Scan for the cell matching the given text and deliver its (x, y) coordinate at center. 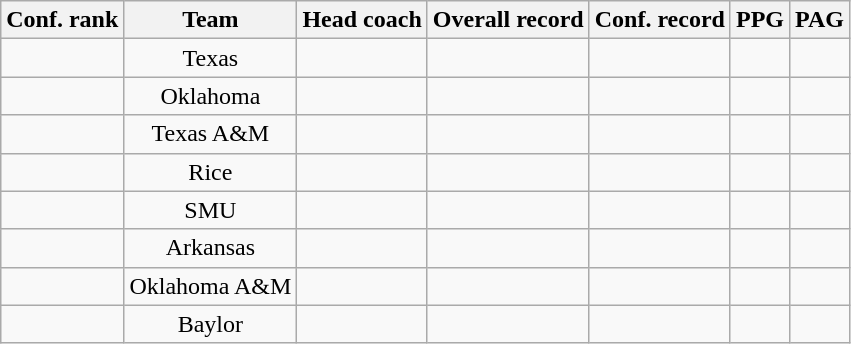
Arkansas (210, 248)
Team (210, 20)
Conf. record (660, 20)
SMU (210, 210)
Conf. rank (62, 20)
PPG (760, 20)
Overall record (508, 20)
Texas A&M (210, 134)
Oklahoma A&M (210, 286)
Texas (210, 58)
Baylor (210, 324)
PAG (820, 20)
Head coach (362, 20)
Rice (210, 172)
Oklahoma (210, 96)
